Find where the given text appears and provide that cell's center as (X, Y) coordinate. 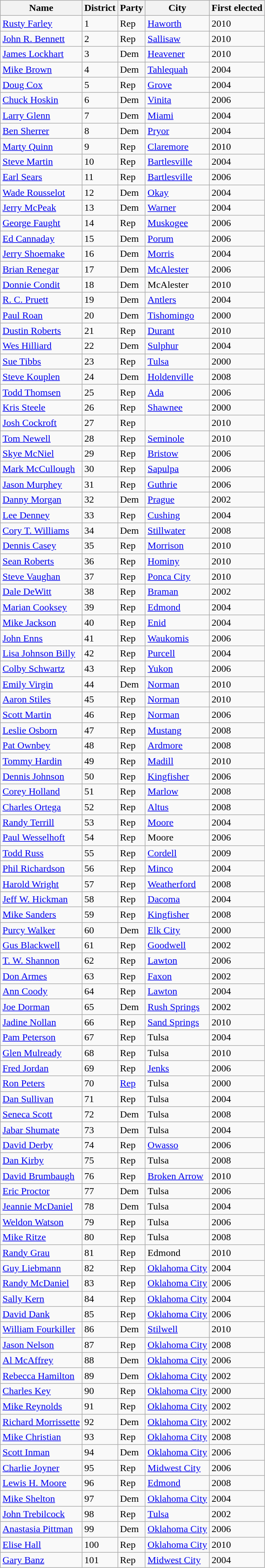
47 (100, 730)
Sallisaw (177, 39)
44 (100, 684)
Seneca Scott (41, 1114)
24 (100, 377)
George Faught (41, 223)
Lee Denney (41, 515)
Don Armes (41, 976)
31 (100, 484)
Madill (177, 761)
99 (100, 1529)
Minco (177, 868)
Jeff W. Hickman (41, 899)
Cushing (177, 515)
Fred Jordan (41, 1068)
Mike Sanders (41, 914)
42 (100, 653)
Sue Tibbs (41, 361)
Wes Hilliard (41, 346)
Charlie Joyner (41, 1468)
Rush Springs (177, 1007)
84 (100, 1299)
3 (100, 54)
40 (100, 623)
Holdenville (177, 377)
60 (100, 930)
8 (100, 131)
Scott Inman (41, 1453)
Steve Martin (41, 161)
Pam Peterson (41, 1038)
John Enns (41, 638)
Jeannie McDaniel (41, 1207)
Tom Newell (41, 438)
Todd Thomsen (41, 392)
Phil Richardson (41, 868)
11 (100, 177)
Jenks (177, 1068)
Braman (177, 592)
Kris Steele (41, 407)
55 (100, 853)
Guy Liebmann (41, 1268)
7 (100, 115)
Tahlequah (177, 69)
62 (100, 961)
96 (100, 1483)
2009 (237, 853)
Steve Kouplen (41, 377)
Aaron Stiles (41, 700)
Purcy Walker (41, 930)
Mustang (177, 730)
77 (100, 1191)
Jason Murphey (41, 484)
Lisa Johnson Billy (41, 653)
Warner (177, 208)
Okay (177, 193)
Seminole (177, 438)
Cordell (177, 853)
10 (100, 161)
98 (100, 1514)
12 (100, 193)
85 (100, 1314)
Skye McNiel (41, 454)
Yukon (177, 669)
30 (100, 469)
Mike Brown (41, 69)
Eric Proctor (41, 1191)
74 (100, 1145)
Purcell (177, 653)
Grove (177, 85)
1 (100, 23)
R. C. Pruett (41, 300)
95 (100, 1468)
Pryor (177, 131)
43 (100, 669)
76 (100, 1176)
Earl Sears (41, 177)
28 (100, 438)
Corey Holland (41, 792)
Dacoma (177, 899)
Antlers (177, 300)
81 (100, 1253)
Sean Roberts (41, 561)
Hominy (177, 561)
Glen Mulready (41, 1053)
46 (100, 715)
John R. Bennett (41, 39)
Morris (177, 254)
Lewis H. Moore (41, 1483)
89 (100, 1375)
Ben Sherrer (41, 131)
38 (100, 592)
6 (100, 100)
14 (100, 223)
Party (131, 8)
Sand Springs (177, 1022)
36 (100, 561)
Jadine Nollan (41, 1022)
Heavener (177, 54)
Morrison (177, 546)
97 (100, 1499)
Gus Blackwell (41, 945)
Name (41, 8)
Dennis Johnson (41, 776)
101 (100, 1560)
91 (100, 1406)
Broken Arrow (177, 1176)
35 (100, 546)
45 (100, 700)
Weldon Watson (41, 1222)
Mike Jackson (41, 623)
58 (100, 899)
Dale DeWitt (41, 592)
District (100, 8)
34 (100, 530)
T. W. Shannon (41, 961)
23 (100, 361)
69 (100, 1068)
Durant (177, 331)
26 (100, 407)
Elk City (177, 930)
Owasso (177, 1145)
William Fourkiller (41, 1329)
20 (100, 315)
Prague (177, 500)
Mike Shelton (41, 1499)
25 (100, 392)
Randy Grau (41, 1253)
David Derby (41, 1145)
50 (100, 776)
Charles Key (41, 1391)
Ponca City (177, 576)
82 (100, 1268)
Anastasia Pittman (41, 1529)
33 (100, 515)
79 (100, 1222)
Donnie Condit (41, 285)
21 (100, 331)
Jerry Shoemake (41, 254)
51 (100, 792)
Muskogee (177, 223)
Dan Sullivan (41, 1099)
57 (100, 884)
Sapulpa (177, 469)
Jerry McPeak (41, 208)
Guthrie (177, 484)
2 (100, 39)
Faxon (177, 976)
Miami (177, 115)
First elected (237, 8)
16 (100, 254)
Rusty Farley (41, 23)
Brian Renegar (41, 269)
Weatherford (177, 884)
Mike Reynolds (41, 1406)
13 (100, 208)
72 (100, 1114)
Todd Russ (41, 853)
56 (100, 868)
37 (100, 576)
88 (100, 1360)
Scott Martin (41, 715)
Enid (177, 623)
Harold Wright (41, 884)
59 (100, 914)
Larry Glenn (41, 115)
100 (100, 1545)
70 (100, 1084)
64 (100, 992)
Haworth (177, 23)
48 (100, 746)
63 (100, 976)
Joe Dorman (41, 1007)
87 (100, 1345)
9 (100, 146)
Ada (177, 392)
Pat Ownbey (41, 746)
Vinita (177, 100)
Shawnee (177, 407)
Marlow (177, 792)
Emily Virgin (41, 684)
Claremore (177, 146)
Bristow (177, 454)
Leslie Osborn (41, 730)
92 (100, 1421)
5 (100, 85)
Randy McDaniel (41, 1283)
71 (100, 1099)
Stilwell (177, 1329)
Sulphur (177, 346)
32 (100, 500)
18 (100, 285)
Wade Rousselot (41, 193)
Gary Banz (41, 1560)
15 (100, 239)
29 (100, 454)
Sally Kern (41, 1299)
86 (100, 1329)
Marty Quinn (41, 146)
75 (100, 1160)
78 (100, 1207)
Stillwater (177, 530)
Elise Hall (41, 1545)
Richard Morrissette (41, 1421)
Cory T. Williams (41, 530)
Randy Terrill (41, 822)
94 (100, 1453)
66 (100, 1022)
Josh Cockroft (41, 423)
Ed Cannaday (41, 239)
Paul Wesselhoft (41, 838)
27 (100, 423)
Colby Schwartz (41, 669)
65 (100, 1007)
67 (100, 1038)
Rebecca Hamilton (41, 1375)
Tommy Hardin (41, 761)
22 (100, 346)
83 (100, 1283)
Dustin Roberts (41, 331)
Paul Roan (41, 315)
Mark McCullough (41, 469)
39 (100, 607)
Doug Cox (41, 85)
19 (100, 300)
Mike Ritze (41, 1237)
James Lockhart (41, 54)
David Brumbaugh (41, 1176)
Dennis Casey (41, 546)
Waukomis (177, 638)
John Trebilcock (41, 1514)
93 (100, 1437)
61 (100, 945)
4 (100, 69)
Steve Vaughan (41, 576)
41 (100, 638)
Ardmore (177, 746)
City (177, 8)
52 (100, 807)
Ron Peters (41, 1084)
Jason Nelson (41, 1345)
54 (100, 838)
80 (100, 1237)
Mike Christian (41, 1437)
Danny Morgan (41, 500)
Tishomingo (177, 315)
Ann Coody (41, 992)
90 (100, 1391)
Porum (177, 239)
Marian Cooksey (41, 607)
Al McAffrey (41, 1360)
Dan Kirby (41, 1160)
Altus (177, 807)
53 (100, 822)
Goodwell (177, 945)
49 (100, 761)
68 (100, 1053)
Jabar Shumate (41, 1130)
73 (100, 1130)
Charles Ortega (41, 807)
Chuck Hoskin (41, 100)
17 (100, 269)
David Dank (41, 1314)
